Find where the given text appears and provide that cell's center as (x, y) coordinate. 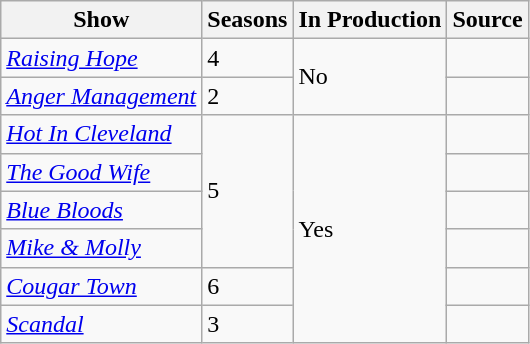
Cougar Town (102, 286)
2 (248, 96)
Raising Hope (102, 58)
5 (248, 191)
No (370, 77)
Anger Management (102, 96)
Blue Bloods (102, 210)
Seasons (248, 20)
6 (248, 286)
Show (102, 20)
Mike & Molly (102, 248)
The Good Wife (102, 172)
Yes (370, 229)
3 (248, 324)
4 (248, 58)
Hot In Cleveland (102, 134)
Scandal (102, 324)
In Production (370, 20)
Source (488, 20)
